Return the [X, Y] coordinate for the center point of the cell that contains the specified text.  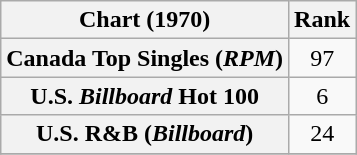
97 [322, 58]
Canada Top Singles (RPM) [145, 58]
Rank [322, 20]
24 [322, 134]
U.S. R&B (Billboard) [145, 134]
U.S. Billboard Hot 100 [145, 96]
Chart (1970) [145, 20]
6 [322, 96]
